Find where the given text appears and provide that cell's center as (x, y) coordinate. 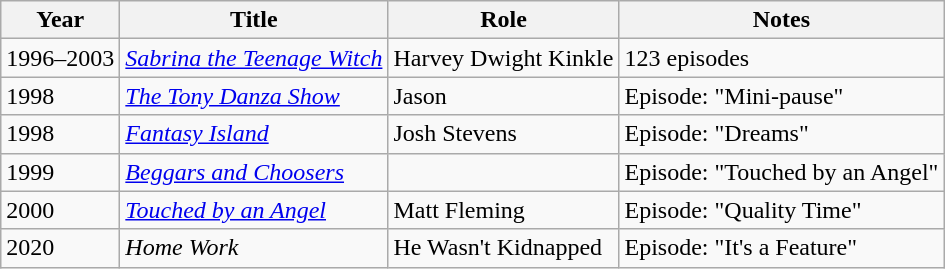
2000 (60, 210)
Episode: "It's a Feature" (782, 248)
Harvey Dwight Kinkle (504, 58)
123 episodes (782, 58)
Episode: "Dreams" (782, 134)
1996–2003 (60, 58)
Jason (504, 96)
Episode: "Touched by an Angel" (782, 172)
Title (254, 20)
2020 (60, 248)
Josh Stevens (504, 134)
He Wasn't Kidnapped (504, 248)
Matt Fleming (504, 210)
Beggars and Choosers (254, 172)
Sabrina the Teenage Witch (254, 58)
Home Work (254, 248)
Fantasy Island (254, 134)
The Tony Danza Show (254, 96)
Notes (782, 20)
Year (60, 20)
Role (504, 20)
Touched by an Angel (254, 210)
Episode: "Mini-pause" (782, 96)
Episode: "Quality Time" (782, 210)
1999 (60, 172)
